Determine the (x, y) coordinate at the center of the cell enclosing the given text.  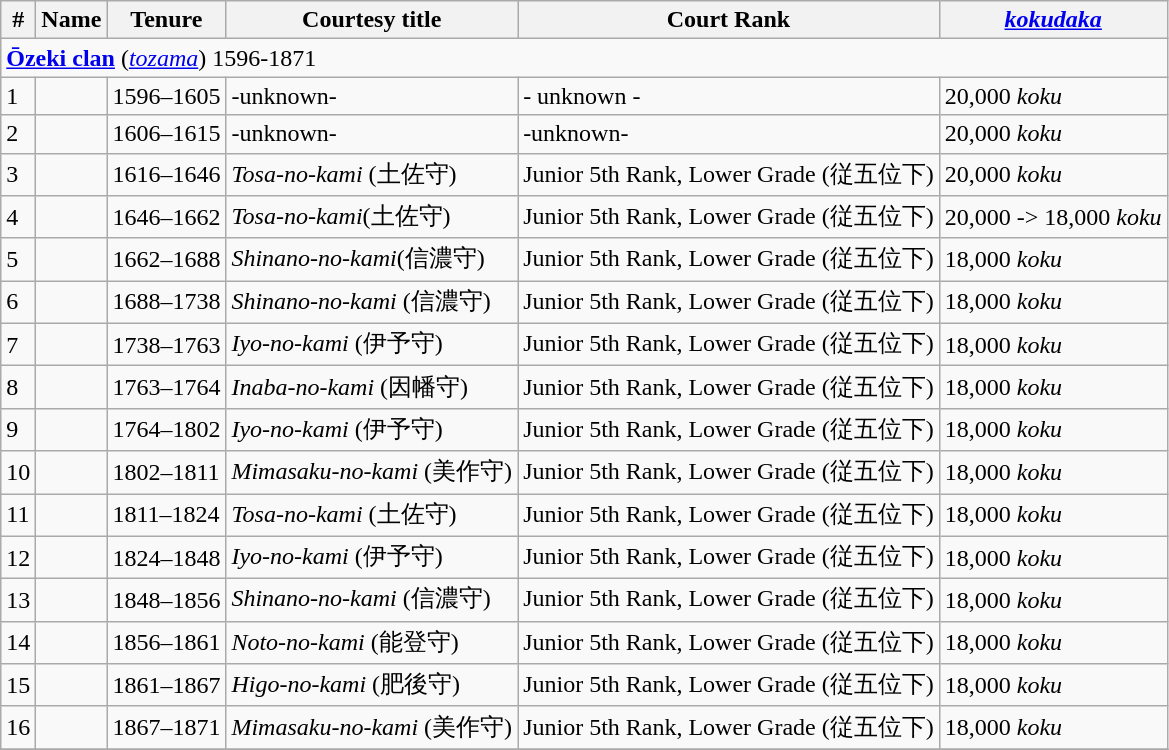
1802–1811 (166, 472)
8 (18, 388)
Higo-no-kami (肥後守) (372, 686)
Shinano-no-kami(信濃守) (372, 260)
12 (18, 558)
9 (18, 430)
Tosa-no-kami(土佐守) (372, 218)
1688–1738 (166, 302)
2 (18, 134)
Noto-no-kami (能登守) (372, 642)
1824–1848 (166, 558)
10 (18, 472)
5 (18, 260)
16 (18, 728)
1764–1802 (166, 430)
kokudaka (1053, 20)
Ōzeki clan (tozama) 1596-1871 (584, 58)
1616–1646 (166, 174)
1811–1824 (166, 516)
- unknown - (729, 96)
20,000 -> 18,000 koku (1053, 218)
1662–1688 (166, 260)
1848–1856 (166, 600)
Name (72, 20)
13 (18, 600)
Inaba-no-kami (因幡守) (372, 388)
1738–1763 (166, 344)
1861–1867 (166, 686)
3 (18, 174)
1606–1615 (166, 134)
7 (18, 344)
1763–1764 (166, 388)
1856–1861 (166, 642)
# (18, 20)
14 (18, 642)
15 (18, 686)
1867–1871 (166, 728)
Courtesy title (372, 20)
Tenure (166, 20)
1646–1662 (166, 218)
4 (18, 218)
1596–1605 (166, 96)
11 (18, 516)
Court Rank (729, 20)
6 (18, 302)
1 (18, 96)
